Locate the cell with the specified text and output its (X, Y) center coordinate. 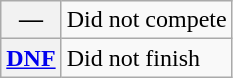
Did not compete (146, 20)
Did not finish (146, 58)
DNF (31, 58)
— (31, 20)
